Output the [x, y] coordinate of the center of the cell containing the given text.  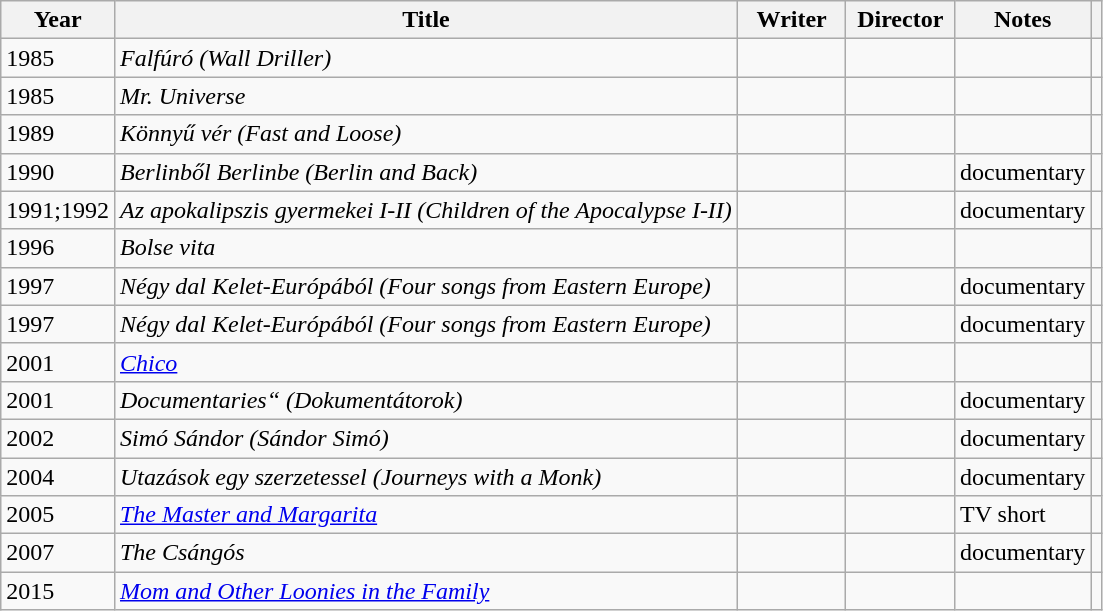
Könnyű vér (Fast and Loose) [426, 134]
Simó Sándor (Sándor Simó) [426, 438]
Notes [1023, 20]
2005 [58, 515]
The Csángós [426, 553]
The Master and Margarita [426, 515]
Writer [792, 20]
1996 [58, 248]
Title [426, 20]
2004 [58, 477]
2002 [58, 438]
Director [900, 20]
TV short [1023, 515]
2015 [58, 591]
Year [58, 20]
Mr. Universe [426, 96]
Az apokalipszis gyermekei I-II (Children of the Apocalypse I-II) [426, 210]
2007 [58, 553]
Documentaries“ (Dokumentátorok) [426, 400]
Bolse vita [426, 248]
Falfúró (Wall Driller) [426, 58]
1990 [58, 172]
1989 [58, 134]
Utazások egy szerzetessel (Journeys with a Monk) [426, 477]
Chico [426, 362]
Mom and Other Loonies in the Family [426, 591]
1991;1992 [58, 210]
Berlinből Berlinbe (Berlin and Back) [426, 172]
